Pinpoint the cell where the given text exists, returning its [X, Y] midpoint coordinate. 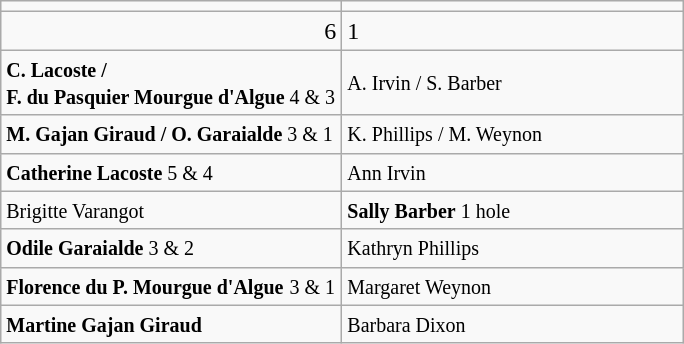
Barbara Dixon [512, 324]
Ann Irvin [512, 172]
C. Lacoste /F. du Pasquier Mourgue d'Algue 4 & 3 [172, 82]
Margaret Weynon [512, 286]
Sally Barber 1 hole [512, 210]
Odile Garaialde 3 & 2 [172, 248]
M. Gajan Giraud / O. Garaialde 3 & 1 [172, 134]
1 [512, 31]
Brigitte Varangot [172, 210]
Martine Gajan Giraud [172, 324]
Catherine Lacoste 5 & 4 [172, 172]
Kathryn Phillips [512, 248]
A. Irvin / S. Barber [512, 82]
6 [172, 31]
K. Phillips / M. Weynon [512, 134]
Florence du P. Mourgue d'Algue 3 & 1 [172, 286]
